Return the (x, y) coordinate for the center point of the cell that contains the specified text.  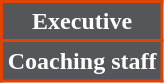
Coaching staff (82, 61)
Executive (82, 22)
